For the text-containing cell, return its midpoint in [X, Y] coordinate format. 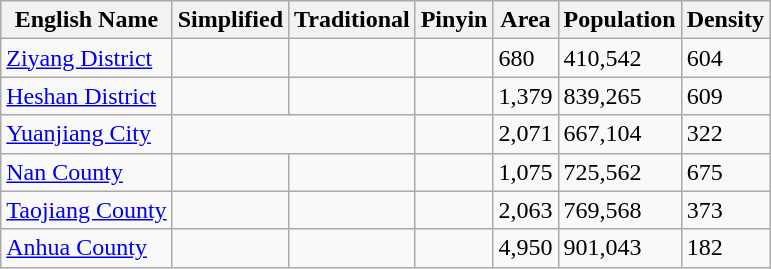
Traditional [352, 20]
725,562 [620, 172]
675 [725, 172]
182 [725, 248]
604 [725, 58]
Population [620, 20]
680 [526, 58]
Area [526, 20]
English Name [86, 20]
322 [725, 134]
609 [725, 96]
667,104 [620, 134]
1,075 [526, 172]
Anhua County [86, 248]
Taojiang County [86, 210]
Ziyang District [86, 58]
2,063 [526, 210]
Heshan District [86, 96]
1,379 [526, 96]
4,950 [526, 248]
373 [725, 210]
901,043 [620, 248]
Yuanjiang City [86, 134]
Density [725, 20]
Pinyin [454, 20]
839,265 [620, 96]
Simplified [230, 20]
2,071 [526, 134]
Nan County [86, 172]
410,542 [620, 58]
769,568 [620, 210]
